Search for the cell housing the specified text and yield its [X, Y] center coordinate. 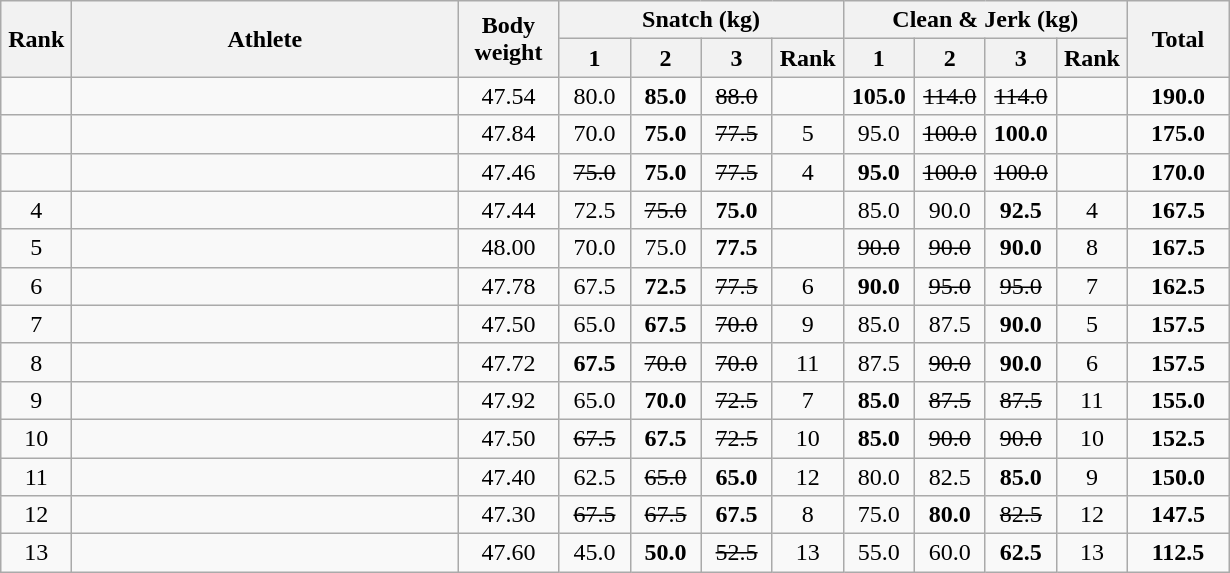
Athlete [265, 39]
105.0 [878, 96]
47.54 [508, 96]
47.46 [508, 172]
88.0 [736, 96]
47.44 [508, 210]
155.0 [1178, 400]
Clean & Jerk (kg) [985, 20]
Total [1178, 39]
47.40 [508, 477]
112.5 [1178, 553]
55.0 [878, 553]
47.60 [508, 553]
50.0 [666, 553]
147.5 [1178, 515]
52.5 [736, 553]
47.92 [508, 400]
Snatch (kg) [701, 20]
150.0 [1178, 477]
Body weight [508, 39]
48.00 [508, 248]
45.0 [594, 553]
47.72 [508, 362]
60.0 [950, 553]
152.5 [1178, 438]
162.5 [1178, 286]
170.0 [1178, 172]
92.5 [1020, 210]
47.30 [508, 515]
47.78 [508, 286]
47.84 [508, 134]
175.0 [1178, 134]
190.0 [1178, 96]
